Determine the [x, y] coordinate at the center of the cell enclosing the given text.  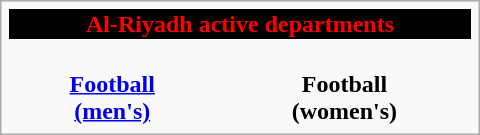
Al-Riyadh active departments [240, 24]
Football(men's) [112, 84]
Football(women's) [344, 84]
